Search for the cell housing the specified text and yield its [x, y] center coordinate. 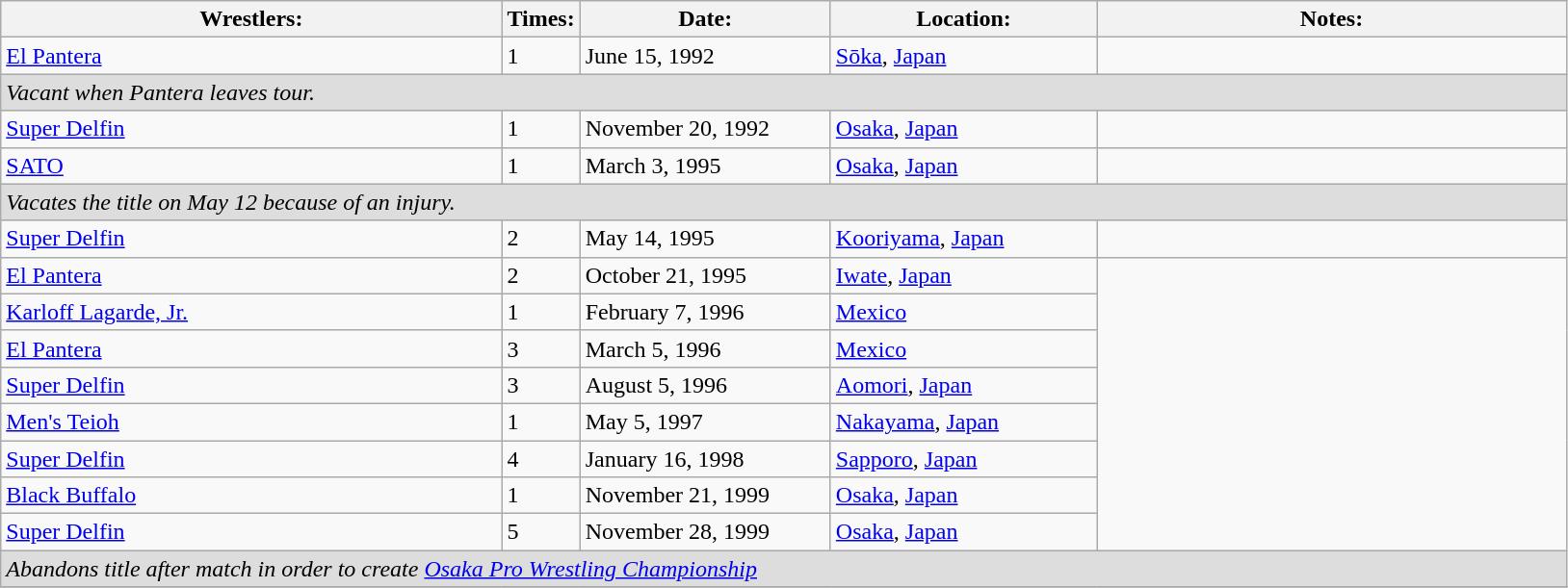
August 5, 1996 [705, 385]
November 20, 1992 [705, 129]
Black Buffalo [251, 496]
October 21, 1995 [705, 275]
Sōka, Japan [963, 56]
Men's Teioh [251, 422]
Kooriyama, Japan [963, 239]
Wrestlers: [251, 19]
February 7, 1996 [705, 312]
Iwate, Japan [963, 275]
Nakayama, Japan [963, 422]
Times: [541, 19]
Notes: [1332, 19]
May 5, 1997 [705, 422]
May 14, 1995 [705, 239]
November 28, 1999 [705, 532]
Karloff Lagarde, Jr. [251, 312]
March 5, 1996 [705, 348]
November 21, 1999 [705, 496]
Aomori, Japan [963, 385]
January 16, 1998 [705, 459]
5 [541, 532]
SATO [251, 166]
March 3, 1995 [705, 166]
Sapporo, Japan [963, 459]
4 [541, 459]
Vacates the title on May 12 because of an injury. [784, 202]
June 15, 1992 [705, 56]
Location: [963, 19]
Date: [705, 19]
Abandons title after match in order to create Osaka Pro Wrestling Championship [784, 569]
Vacant when Pantera leaves tour. [784, 92]
